Return the (x, y) coordinate for the center point of the cell that contains the specified text.  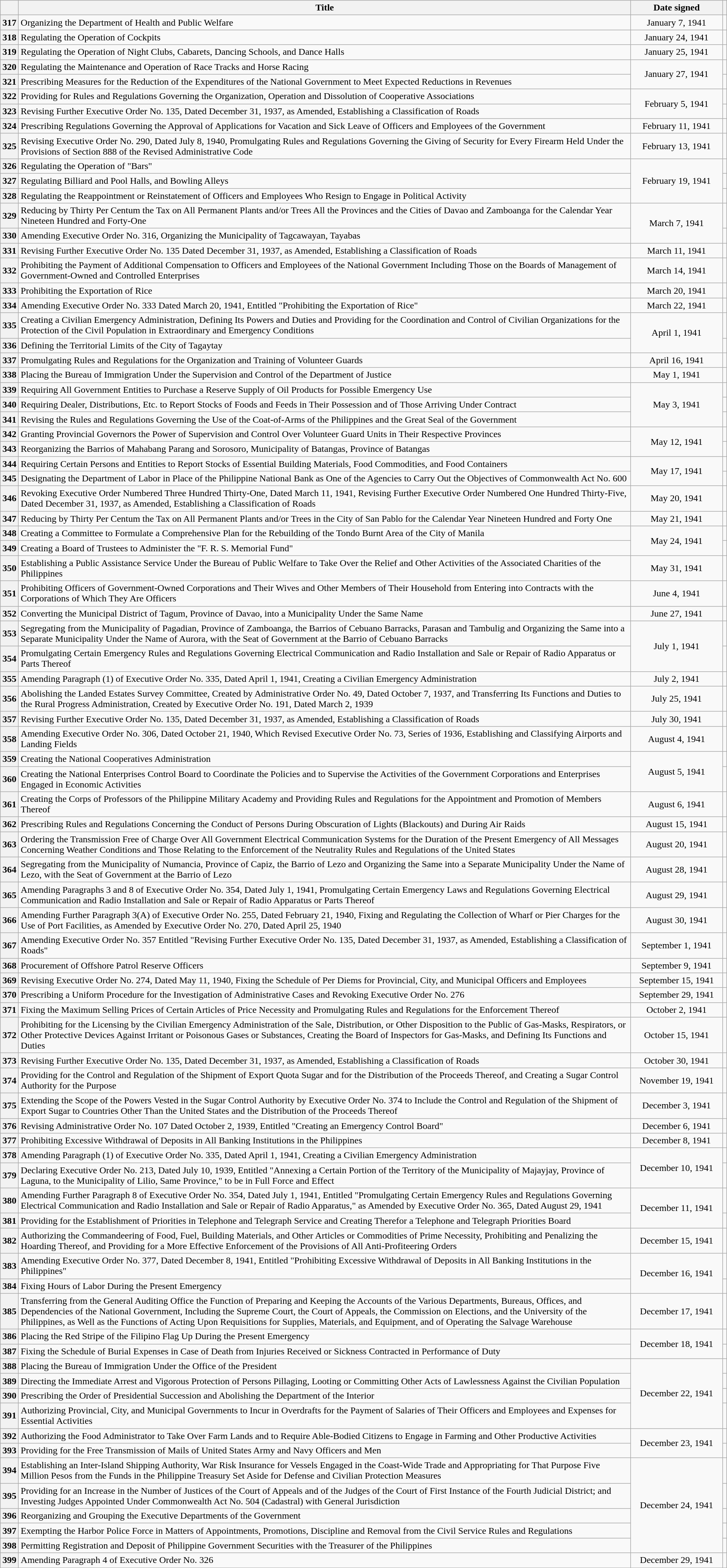
August 15, 1941 (677, 824)
Prohibiting Excessive Withdrawal of Deposits in All Banking Institutions in the Philippines (325, 1141)
391 (9, 1416)
Reorganizing and Grouping the Executive Departments of the Government (325, 1516)
Title (325, 8)
December 10, 1941 (677, 1168)
Procurement of Offshore Patrol Reserve Officers (325, 965)
350 (9, 568)
328 (9, 195)
330 (9, 236)
January 7, 1941 (677, 23)
December 29, 1941 (677, 1560)
Exempting the Harbor Police Force in Matters of Appointments, Promotions, Discipline and Removal from the Civil Service Rules and Regulations (325, 1531)
345 (9, 479)
356 (9, 699)
320 (9, 67)
September 15, 1941 (677, 980)
359 (9, 759)
382 (9, 1241)
January 24, 1941 (677, 37)
388 (9, 1366)
362 (9, 824)
Providing for the Free Transmission of Mails of United States Army and Navy Officers and Men (325, 1451)
March 22, 1941 (677, 305)
June 27, 1941 (677, 613)
March 20, 1941 (677, 291)
Prohibiting the Exportation of Rice (325, 291)
February 13, 1941 (677, 146)
Requiring All Government Entities to Purchase a Reserve Supply of Oil Products for Possible Emergency Use (325, 390)
October 15, 1941 (677, 1035)
Promulgating Rules and Regulations for the Organization and Training of Volunteer Guards (325, 360)
322 (9, 96)
367 (9, 946)
384 (9, 1286)
344 (9, 463)
September 29, 1941 (677, 995)
December 22, 1941 (677, 1393)
338 (9, 375)
Revising Further Executive Order No. 135 Dated December 31, 1937, as Amended, Establishing a Classification of Roads (325, 251)
377 (9, 1141)
May 31, 1941 (677, 568)
April 1, 1941 (677, 333)
Placing the Red Stripe of the Filipino Flag Up During the Present Emergency (325, 1336)
Defining the Territorial Limits of the City of Tagaytay (325, 345)
336 (9, 345)
358 (9, 739)
329 (9, 216)
348 (9, 533)
Authorizing the Food Administrator to Take Over Farm Lands and to Require Able-Bodied Citizens to Engage in Farming and Other Productive Activities (325, 1436)
Fixing the Maximum Selling Prices of Certain Articles of Price Necessity and Promulgating Rules and Regulations for the Enforcement Thereof (325, 1010)
February 5, 1941 (677, 104)
368 (9, 965)
Revising Executive Order No. 274, Dated May 11, 1940, Fixing the Schedule of Per Diems for Provincial, City, and Municipal Officers and Employees (325, 980)
June 4, 1941 (677, 594)
334 (9, 305)
May 17, 1941 (677, 471)
December 23, 1941 (677, 1443)
December 17, 1941 (677, 1311)
394 (9, 1471)
Creating a Committee to Formulate a Comprehensive Plan for the Rebuilding of the Tondo Burnt Area of the City of Manila (325, 533)
340 (9, 404)
381 (9, 1221)
337 (9, 360)
August 4, 1941 (677, 739)
Reorganizing the Barrios of Mahabang Parang and Sorosoro, Municipality of Batangas, Province of Batangas (325, 449)
May 21, 1941 (677, 519)
357 (9, 719)
335 (9, 326)
323 (9, 111)
Amending Paragraph 4 of Executive Order No. 326 (325, 1560)
Regulating the Maintenance and Operation of Race Tracks and Horse Racing (325, 67)
390 (9, 1396)
Regulating the Operation of Night Clubs, Cabarets, Dancing Schools, and Dance Halls (325, 52)
366 (9, 920)
361 (9, 804)
324 (9, 126)
378 (9, 1155)
July 25, 1941 (677, 699)
November 19, 1941 (677, 1080)
354 (9, 659)
341 (9, 419)
October 30, 1941 (677, 1060)
Permitting Registration and Deposit of Philippine Government Securities with the Treasurer of the Philippines (325, 1545)
May 24, 1941 (677, 541)
353 (9, 633)
Prescribing Rules and Regulations Concerning the Conduct of Persons During Obscuration of Lights (Blackouts) and During Air Raids (325, 824)
September 1, 1941 (677, 946)
March 14, 1941 (677, 270)
July 30, 1941 (677, 719)
Prescribing the Order of Presidential Succession and Abolishing the Department of the Interior (325, 1396)
September 9, 1941 (677, 965)
385 (9, 1311)
374 (9, 1080)
January 25, 1941 (677, 52)
Regulating the Operation of Cockpits (325, 37)
363 (9, 845)
331 (9, 251)
Regulating the Reappointment or Reinstatement of Officers and Employees Who Resign to Engage in Political Activity (325, 195)
Revising Administrative Order No. 107 Dated October 2, 1939, Entitled "Creating an Emergency Control Board" (325, 1125)
355 (9, 679)
321 (9, 82)
Revising the Rules and Regulations Governing the Use of the Coat-of-Arms of the Philippines and the Great Seal of the Government (325, 419)
325 (9, 146)
346 (9, 499)
March 7, 1941 (677, 223)
376 (9, 1125)
Date signed (677, 8)
369 (9, 980)
July 1, 1941 (677, 646)
February 19, 1941 (677, 181)
Requiring Dealer, Distributions, Etc. to Report Stocks of Foods and Feeds in Their Possession and of Those Arriving Under Contract (325, 404)
386 (9, 1336)
December 3, 1941 (677, 1106)
342 (9, 434)
351 (9, 594)
Organizing the Department of Health and Public Welfare (325, 23)
360 (9, 779)
August 6, 1941 (677, 804)
371 (9, 1010)
Regulating Billiard and Pool Halls, and Bowling Alleys (325, 181)
August 29, 1941 (677, 895)
397 (9, 1531)
April 16, 1941 (677, 360)
Requiring Certain Persons and Entities to Report Stocks of Essential Building Materials, Food Commodities, and Food Containers (325, 463)
339 (9, 390)
375 (9, 1106)
383 (9, 1266)
370 (9, 995)
352 (9, 613)
343 (9, 449)
December 16, 1941 (677, 1274)
Creating the National Cooperatives Administration (325, 759)
Creating a Board of Trustees to Administer the "F. R. S. Memorial Fund" (325, 548)
Converting the Municipal District of Tagum, Province of Davao, into a Municipality Under the Same Name (325, 613)
396 (9, 1516)
365 (9, 895)
379 (9, 1176)
Placing the Bureau of Immigration Under the Office of the President (325, 1366)
Providing for the Establishment of Priorities in Telephone and Telegraph Service and Creating Therefor a Telephone and Telegraph Priorities Board (325, 1221)
May 12, 1941 (677, 441)
349 (9, 548)
May 1, 1941 (677, 375)
389 (9, 1381)
364 (9, 869)
March 11, 1941 (677, 251)
August 28, 1941 (677, 869)
387 (9, 1351)
Fixing Hours of Labor During the Present Emergency (325, 1286)
August 20, 1941 (677, 845)
July 2, 1941 (677, 679)
December 24, 1941 (677, 1505)
Placing the Bureau of Immigration Under the Supervision and Control of the Department of Justice (325, 375)
August 30, 1941 (677, 920)
Fixing the Schedule of Burial Expenses in Case of Death from Injuries Received or Sickness Contracted in Performance of Duty (325, 1351)
February 11, 1941 (677, 126)
December 6, 1941 (677, 1125)
Granting Provincial Governors the Power of Supervision and Control Over Volunteer Guard Units in Their Respective Provinces (325, 434)
327 (9, 181)
Providing for Rules and Regulations Governing the Organization, Operation and Dissolution of Cooperative Associations (325, 96)
May 20, 1941 (677, 499)
373 (9, 1060)
380 (9, 1200)
December 11, 1941 (677, 1208)
Prescribing Regulations Governing the Approval of Applications for Vacation and Sick Leave of Officers and Employees of the Government (325, 126)
318 (9, 37)
December 8, 1941 (677, 1141)
393 (9, 1451)
Prescribing a Uniform Procedure for the Investigation of Administrative Cases and Revoking Executive Order No. 276 (325, 995)
December 18, 1941 (677, 1344)
317 (9, 23)
Amending Executive Order No. 316, Organizing the Municipality of Tagcawayan, Tayabas (325, 236)
Amending Executive Order No. 333 Dated March 20, 1941, Entitled "Prohibiting the Exportation of Rice" (325, 305)
Regulating the Operation of "Bars" (325, 166)
399 (9, 1560)
372 (9, 1035)
395 (9, 1496)
333 (9, 291)
326 (9, 166)
January 27, 1941 (677, 74)
398 (9, 1545)
December 15, 1941 (677, 1241)
332 (9, 270)
392 (9, 1436)
May 3, 1941 (677, 404)
347 (9, 519)
August 5, 1941 (677, 772)
October 2, 1941 (677, 1010)
Prescribing Measures for the Reduction of the Expenditures of the National Government to Meet Expected Reductions in Revenues (325, 82)
319 (9, 52)
